Capture the cell that displays the provided text and extract its [X, Y] central coordinate. 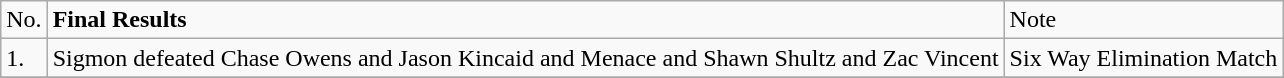
Sigmon defeated Chase Owens and Jason Kincaid and Menace and Shawn Shultz and Zac Vincent [526, 58]
Note [1144, 20]
No. [24, 20]
Six Way Elimination Match [1144, 58]
1. [24, 58]
Final Results [526, 20]
